Identify which cell holds the provided text, then report its (X, Y) central coordinate. 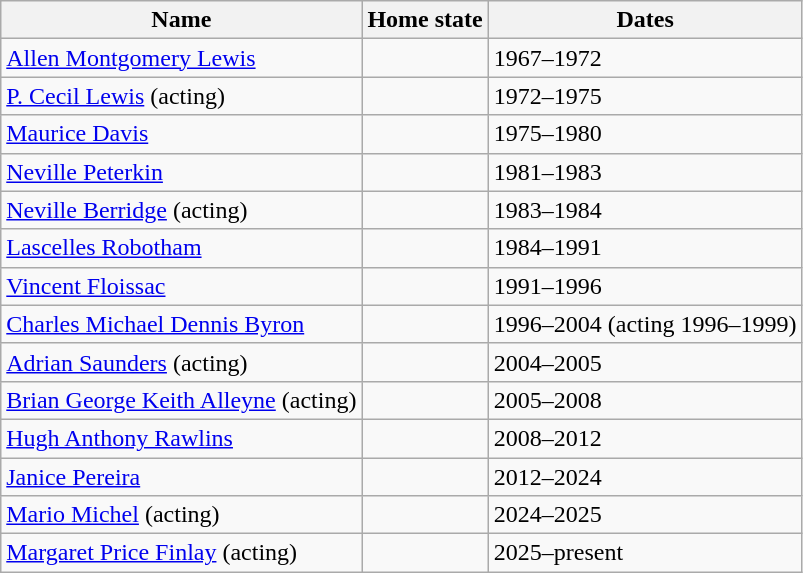
1972–1975 (645, 96)
Maurice Davis (182, 134)
1983–1984 (645, 210)
1996–2004 (acting 1996–1999) (645, 324)
1991–1996 (645, 286)
Neville Peterkin (182, 172)
Mario Michel (acting) (182, 515)
2024–2025 (645, 515)
1981–1983 (645, 172)
Dates (645, 20)
Allen Montgomery Lewis (182, 58)
Adrian Saunders (acting) (182, 362)
2025–present (645, 553)
2004–2005 (645, 362)
Hugh Anthony Rawlins (182, 438)
2008–2012 (645, 438)
Margaret Price Finlay (acting) (182, 553)
Vincent Floissac (182, 286)
Charles Michael Dennis Byron (182, 324)
Brian George Keith Alleyne (acting) (182, 400)
1984–1991 (645, 248)
1975–1980 (645, 134)
2012–2024 (645, 477)
Lascelles Robotham (182, 248)
2005–2008 (645, 400)
Home state (425, 20)
Janice Pereira (182, 477)
P. Cecil Lewis (acting) (182, 96)
Neville Berridge (acting) (182, 210)
1967–1972 (645, 58)
Name (182, 20)
